Find where the given text appears and provide that cell's center as (x, y) coordinate. 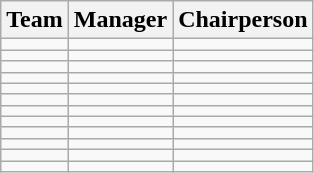
Manager (120, 20)
Team (35, 20)
Chairperson (243, 20)
